Output the [X, Y] coordinate of the center of the cell containing the given text.  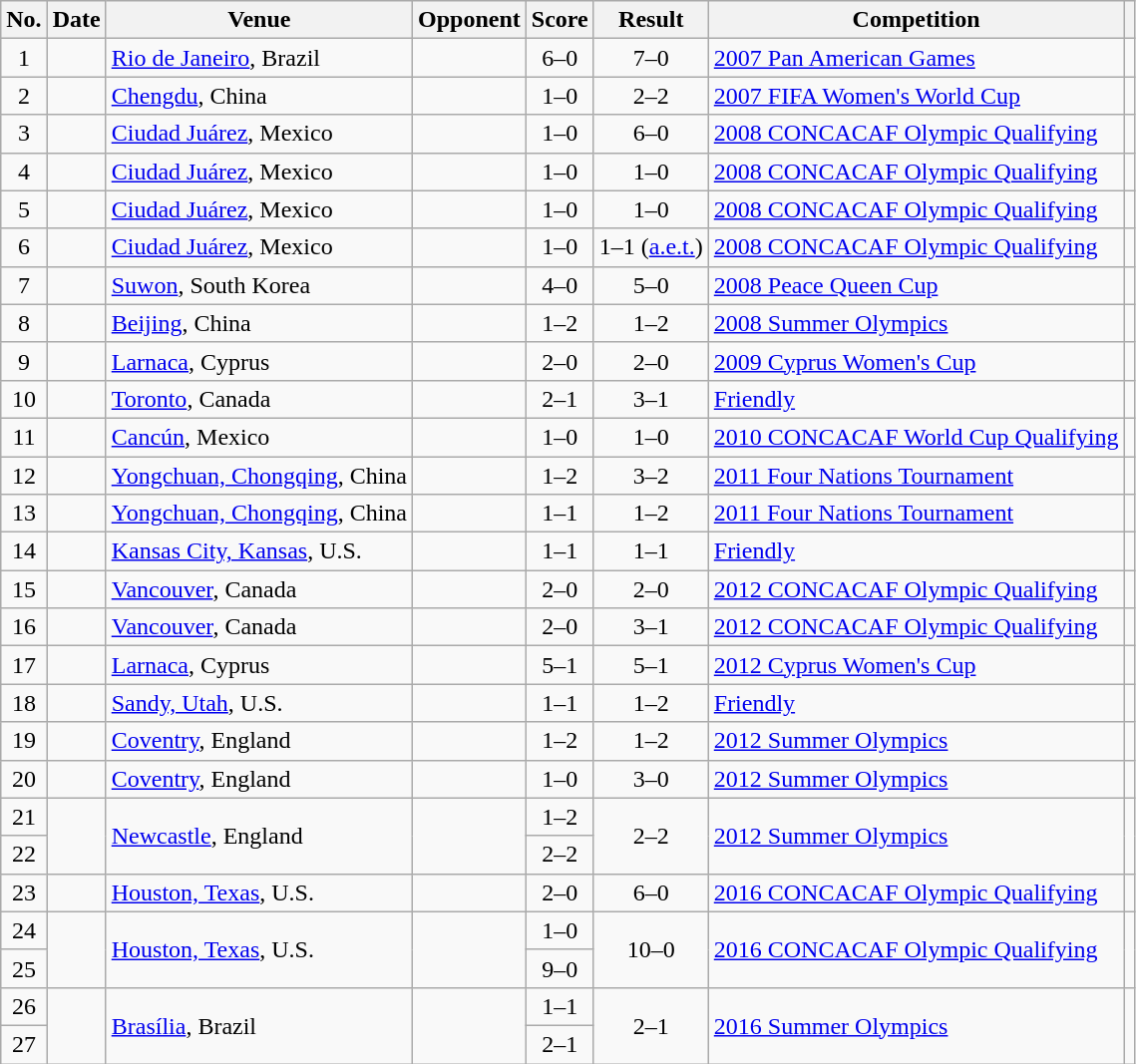
27 [24, 1044]
2016 Summer Olympics [916, 1025]
21 [24, 817]
2008 Peace Queen Cup [916, 285]
Chengdu, China [259, 96]
Competition [916, 20]
1–1 (a.e.t.) [650, 247]
Date [76, 20]
7–0 [650, 58]
3–2 [650, 476]
17 [24, 665]
12 [24, 476]
25 [24, 968]
20 [24, 779]
2009 Cyprus Women's Cup [916, 361]
Beijing, China [259, 323]
18 [24, 703]
3 [24, 134]
2012 Cyprus Women's Cup [916, 665]
Rio de Janeiro, Brazil [259, 58]
Newcastle, England [259, 836]
Brasília, Brazil [259, 1025]
Cancún, Mexico [259, 437]
15 [24, 589]
11 [24, 437]
14 [24, 551]
26 [24, 1006]
2008 Summer Olympics [916, 323]
13 [24, 514]
2 [24, 96]
3–0 [650, 779]
19 [24, 741]
No. [24, 20]
2010 CONCACAF World Cup Qualifying [916, 437]
Toronto, Canada [259, 399]
10 [24, 399]
Opponent [470, 20]
22 [24, 855]
6 [24, 247]
5–0 [650, 285]
10–0 [650, 949]
7 [24, 285]
Score [560, 20]
23 [24, 892]
1 [24, 58]
4 [24, 172]
5 [24, 209]
Sandy, Utah, U.S. [259, 703]
Venue [259, 20]
8 [24, 323]
Kansas City, Kansas, U.S. [259, 551]
4–0 [560, 285]
9 [24, 361]
Suwon, South Korea [259, 285]
2007 Pan American Games [916, 58]
9–0 [560, 968]
2007 FIFA Women's World Cup [916, 96]
Result [650, 20]
24 [24, 930]
16 [24, 627]
